Capture the cell that displays the provided text and extract its [x, y] central coordinate. 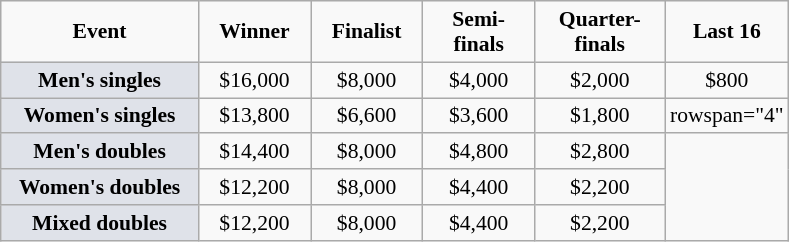
Quarter-finals [600, 32]
$2,000 [600, 80]
Mixed doubles [100, 223]
Last 16 [727, 32]
$4,000 [479, 80]
Semi-finals [479, 32]
rowspan="4" [727, 116]
$1,800 [600, 116]
Women's singles [100, 116]
$2,800 [600, 152]
Men's doubles [100, 152]
Women's doubles [100, 187]
Finalist [366, 32]
$13,800 [254, 116]
$16,000 [254, 80]
$4,800 [479, 152]
Event [100, 32]
$6,600 [366, 116]
Men's singles [100, 80]
$800 [727, 80]
$14,400 [254, 152]
$3,600 [479, 116]
Winner [254, 32]
